Identify which cell holds the provided text, then report its (x, y) central coordinate. 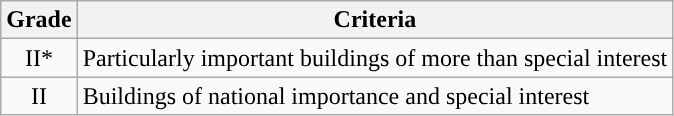
Particularly important buildings of more than special interest (375, 58)
II (39, 96)
Grade (39, 20)
Buildings of national importance and special interest (375, 96)
II* (39, 58)
Criteria (375, 20)
